Return [x, y] of the center of cell containing provided text 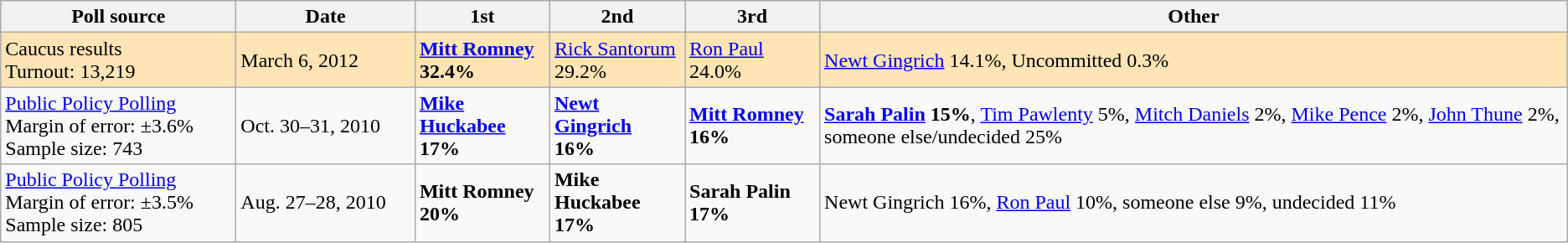
Rick Santorum29.2% [616, 60]
Mitt Romney16% [752, 126]
Mitt Romney 32.4% [482, 60]
1st [482, 17]
Poll source [119, 17]
Sarah Palin 15%, Tim Pawlenty 5%, Mitch Daniels 2%, Mike Pence 2%, John Thune 2%, someone else/undecided 25% [1194, 126]
Caucus resultsTurnout: 13,219 [119, 60]
March 6, 2012 [326, 60]
Ron Paul24.0% [752, 60]
Newt Gingrich16% [616, 126]
Other [1194, 17]
Sarah Palin17% [752, 203]
Oct. 30–31, 2010 [326, 126]
Aug. 27–28, 2010 [326, 203]
Public Policy PollingMargin of error: ±3.6%Sample size: 743 [119, 126]
2nd [616, 17]
Mitt Romney20% [482, 203]
Date [326, 17]
Public Policy PollingMargin of error: ±3.5%Sample size: 805 [119, 203]
Newt Gingrich 16%, Ron Paul 10%, someone else 9%, undecided 11% [1194, 203]
Newt Gingrich 14.1%, Uncommitted 0.3% [1194, 60]
3rd [752, 17]
